Search for the cell housing the specified text and yield its [X, Y] center coordinate. 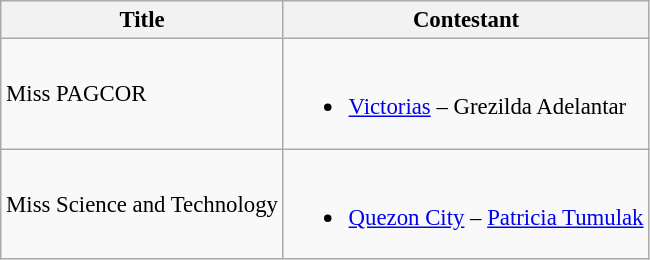
Contestant [466, 20]
Miss Science and Technology [142, 204]
Title [142, 20]
Quezon City – Patricia Tumulak [466, 204]
Miss PAGCOR [142, 94]
Victorias – Grezilda Adelantar [466, 94]
